Pinpoint the cell where the given text exists, returning its (X, Y) midpoint coordinate. 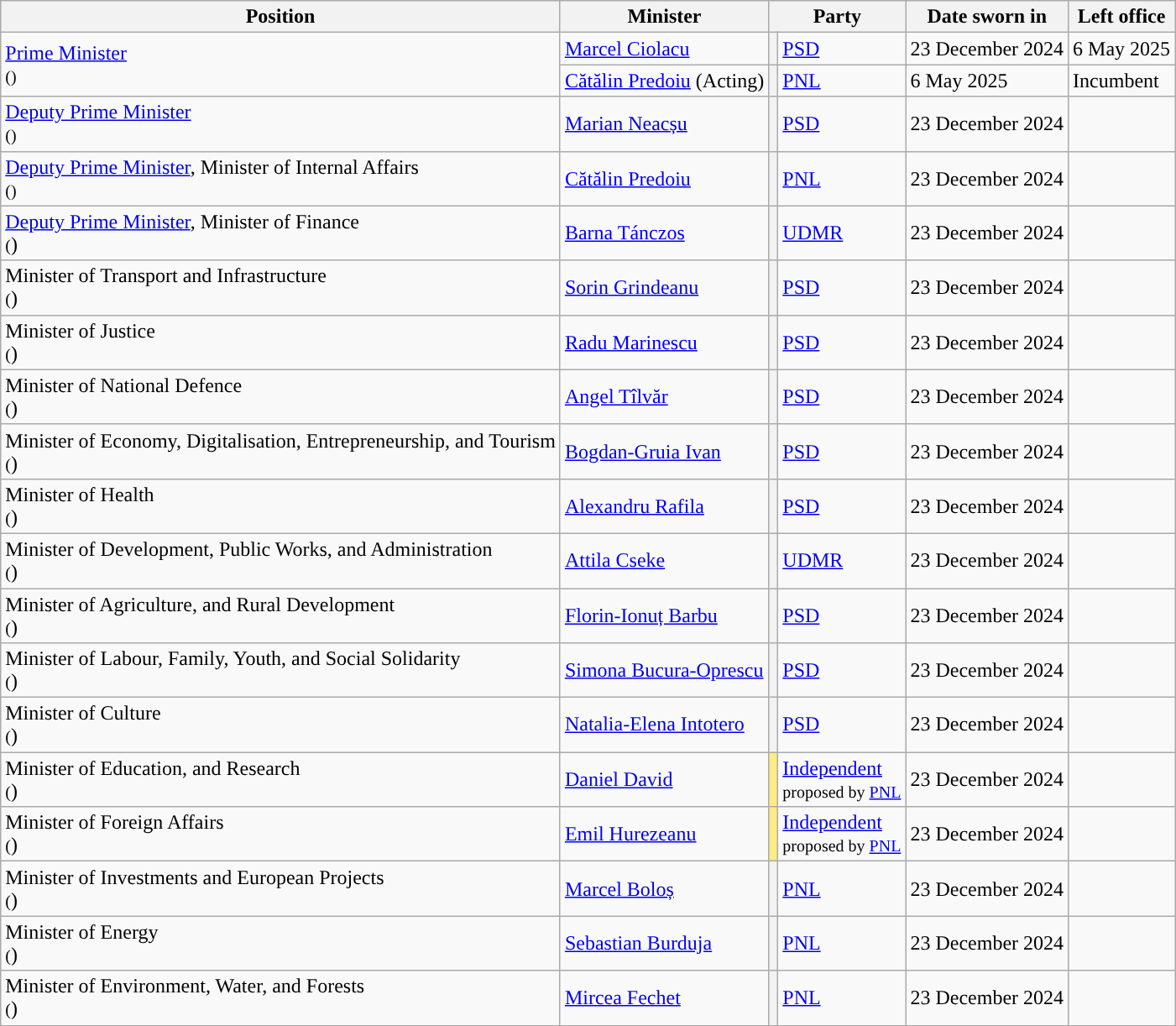
Minister of Development, Public Works, and Administration() (280, 561)
Minister of Environment, Water, and Forests() (280, 997)
Mircea Fechet (664, 997)
Minister (664, 17)
Deputy Prime Minister, Minister of Internal Affairs() (280, 178)
Daniel David (664, 779)
Prime Minister() (280, 65)
Deputy Prime Minister() (280, 124)
Sorin Grindeanu (664, 287)
Minister of Education, and Research() (280, 779)
Minister of Economy, Digitalisation, Entrepreneurship, and Tourism() (280, 452)
Alexandru Rafila (664, 505)
Attila Cseke (664, 561)
Incumbent (1121, 81)
Marian Neacșu (664, 124)
Marcel Boloș (664, 888)
Minister of Culture() (280, 725)
Minister of Investments and European Projects() (280, 888)
Minister of Justice() (280, 343)
Simona Bucura-Oprescu (664, 670)
Minister of Agriculture, and Rural Development() (280, 615)
Minister of National Defence() (280, 396)
Florin-Ionuț Barbu (664, 615)
Party (838, 17)
Bogdan-Gruia Ivan (664, 452)
Minister of Labour, Family, Youth, and Social Solidarity() (280, 670)
Barna Tánczos (664, 233)
Emil Hurezeanu (664, 835)
Marcel Ciolacu (664, 49)
Left office (1121, 17)
Radu Marinescu (664, 343)
Cătălin Predoiu (Acting) (664, 81)
Sebastian Burduja (664, 944)
Minister of Foreign Affairs() (280, 835)
Cătălin Predoiu (664, 178)
Minister of Health() (280, 505)
Minister of Energy() (280, 944)
Angel Tîlvăr (664, 396)
Minister of Transport and Infrastructure() (280, 287)
Date sworn in (987, 17)
Position (280, 17)
Deputy Prime Minister, Minister of Finance() (280, 233)
Natalia-Elena Intotero (664, 725)
